Pinpoint the cell where the given text exists, returning its (x, y) midpoint coordinate. 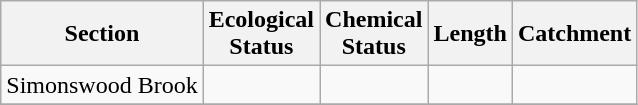
Catchment (574, 34)
Length (470, 34)
ChemicalStatus (374, 34)
Section (102, 34)
Simonswood Brook (102, 85)
EcologicalStatus (261, 34)
